Capture the cell that displays the provided text and extract its (X, Y) central coordinate. 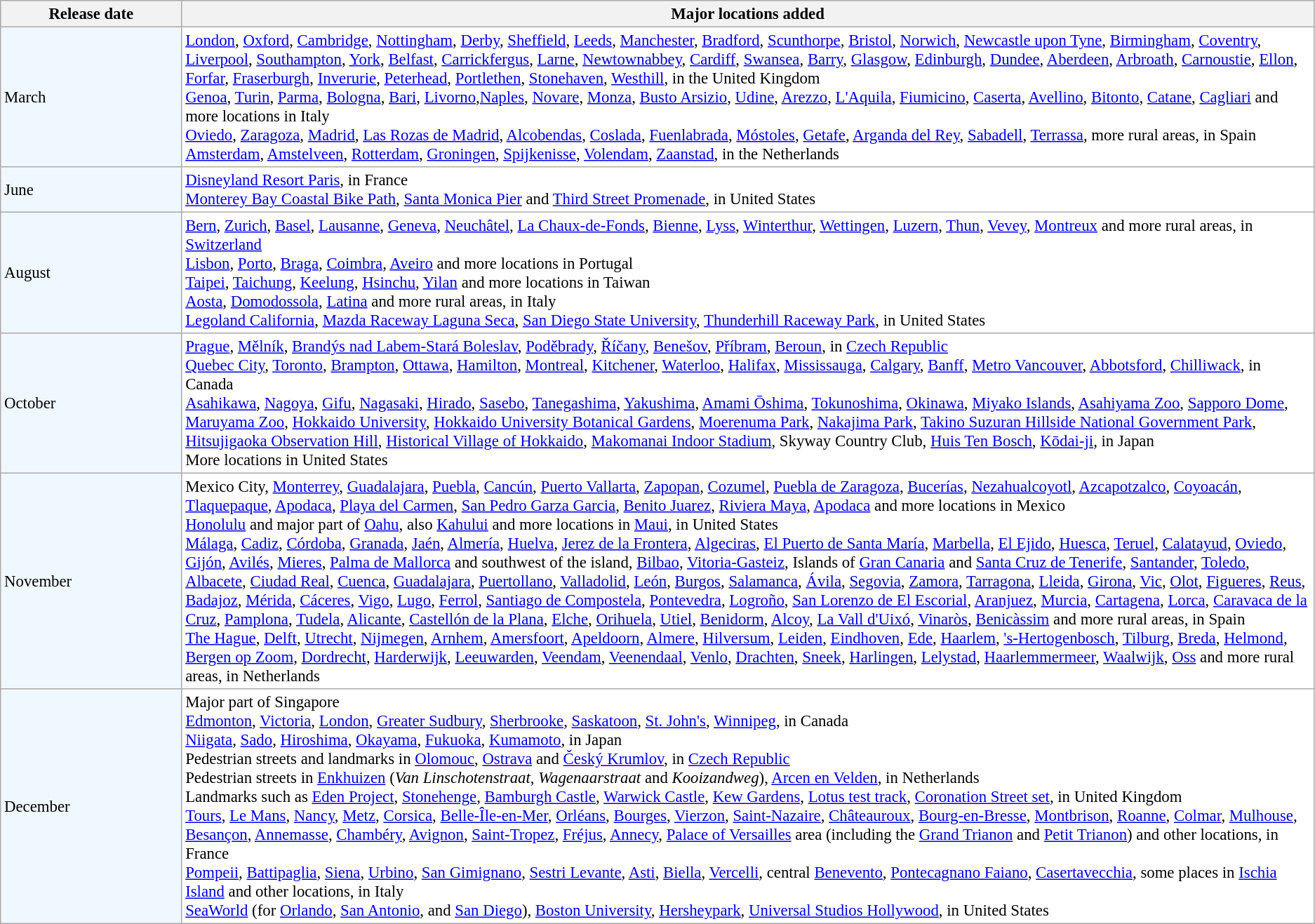
Major locations added (748, 14)
October (91, 403)
August (91, 274)
June (91, 189)
March (91, 98)
December (91, 807)
Release date (91, 14)
November (91, 582)
Disneyland Resort Paris, in France Monterey Bay Coastal Bike Path, Santa Monica Pier and Third Street Promenade, in United States (748, 189)
